Locate the cell with the specified text and output its [X, Y] center coordinate. 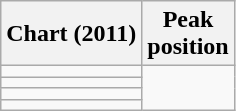
Peakposition [188, 34]
Chart (2011) [72, 34]
